Extract the [x, y] coordinate from the center of the cell holding the provided text.  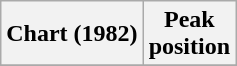
Chart (1982) [72, 34]
Peak position [189, 34]
